Provide the (x, y) coordinate of the cell's center where the given text is located.  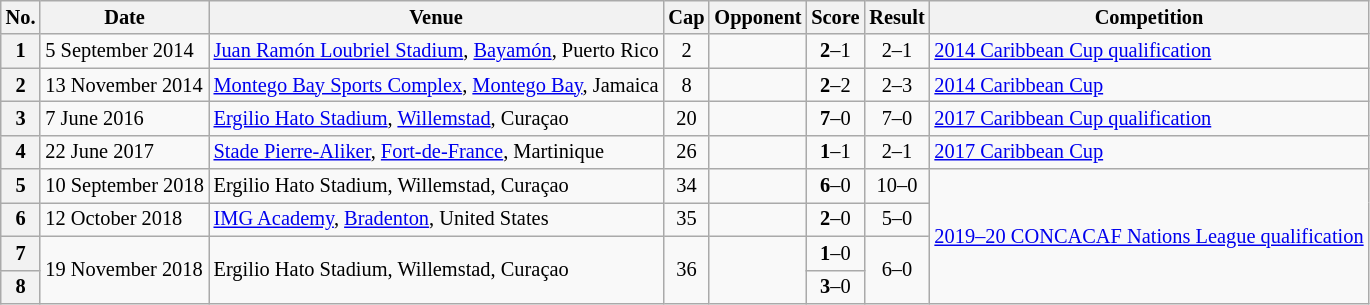
Score (835, 17)
3–0 (835, 287)
2–0 (835, 219)
Opponent (758, 17)
Cap (687, 17)
2019–20 CONCACAF Nations League qualification (1150, 236)
1–1 (835, 152)
4 (21, 152)
6 (21, 219)
Venue (436, 17)
26 (687, 152)
19 November 2018 (124, 270)
2–2 (835, 85)
34 (687, 186)
2017 Caribbean Cup (1150, 152)
7 (21, 253)
22 June 2017 (124, 152)
1 (21, 51)
13 November 2014 (124, 85)
Stade Pierre-Aliker, Fort-de-France, Martinique (436, 152)
12 October 2018 (124, 219)
Juan Ramón Loubriel Stadium, Bayamón, Puerto Rico (436, 51)
2017 Caribbean Cup qualification (1150, 118)
3 (21, 118)
35 (687, 219)
IMG Academy, Bradenton, United States (436, 219)
Montego Bay Sports Complex, Montego Bay, Jamaica (436, 85)
7 June 2016 (124, 118)
10–0 (896, 186)
2–3 (896, 85)
36 (687, 270)
No. (21, 17)
1–0 (835, 253)
20 (687, 118)
Competition (1150, 17)
2014 Caribbean Cup (1150, 85)
5 (21, 186)
Result (896, 17)
5–0 (896, 219)
Date (124, 17)
10 September 2018 (124, 186)
5 September 2014 (124, 51)
2014 Caribbean Cup qualification (1150, 51)
